Locate the cell with the specified text and output its [x, y] center coordinate. 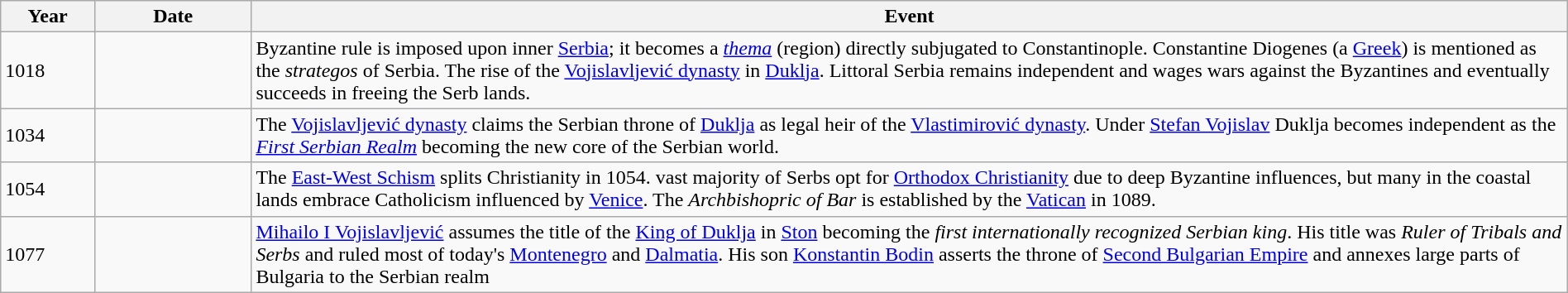
1034 [48, 136]
Year [48, 17]
Event [910, 17]
1054 [48, 189]
1077 [48, 254]
Date [172, 17]
1018 [48, 70]
